Identify which cell holds the provided text, then report its [X, Y] central coordinate. 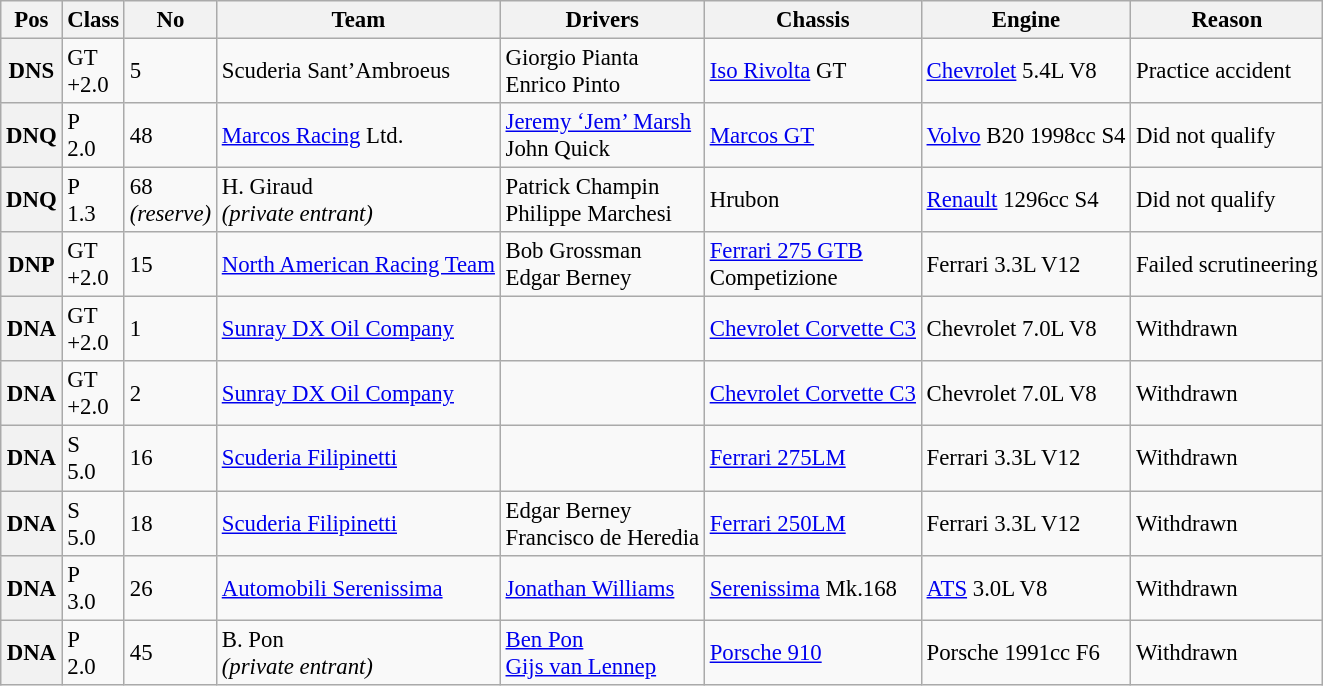
18 [170, 524]
No [170, 20]
Engine [1026, 20]
Patrick Champin Philippe Marchesi [602, 200]
Automobili Serenissima [358, 588]
Jeremy ‘Jem’ Marsh John Quick [602, 136]
Jonathan Williams [602, 588]
Pos [32, 20]
Hrubon [812, 200]
ATS 3.0L V8 [1026, 588]
Giorgio Pianta Enrico Pinto [602, 72]
Marcos GT [812, 136]
5 [170, 72]
26 [170, 588]
Ferrari 275LM [812, 458]
Renault 1296cc S4 [1026, 200]
Edgar Berney Francisco de Heredia [602, 524]
2 [170, 394]
Ferrari 250LM [812, 524]
Practice accident [1227, 72]
Porsche 910 [812, 652]
1 [170, 330]
16 [170, 458]
H. Giraud(private entrant) [358, 200]
DNS [32, 72]
Ferrari 275 GTBCompetizione [812, 264]
North American Racing Team [358, 264]
Iso Rivolta GT [812, 72]
Class [94, 20]
68(reserve) [170, 200]
Drivers [602, 20]
DNP [32, 264]
Porsche 1991cc F6 [1026, 652]
15 [170, 264]
Scuderia Sant’Ambroeus [358, 72]
Serenissima Mk.168 [812, 588]
B. Pon(private entrant) [358, 652]
Volvo B20 1998cc S4 [1026, 136]
Ben Pon Gijs van Lennep [602, 652]
45 [170, 652]
48 [170, 136]
Marcos Racing Ltd. [358, 136]
Team [358, 20]
P1.3 [94, 200]
Bob Grossman Edgar Berney [602, 264]
Chevrolet 5.4L V8 [1026, 72]
Reason [1227, 20]
P3.0 [94, 588]
Failed scrutineering [1227, 264]
Chassis [812, 20]
